For the text-containing cell, return its midpoint in [x, y] coordinate format. 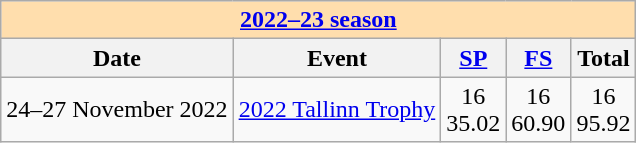
16 35.02 [474, 110]
2022–23 season [318, 20]
Total [604, 58]
SP [474, 58]
2022 Tallinn Trophy [337, 110]
16 95.92 [604, 110]
FS [538, 58]
24–27 November 2022 [117, 110]
Date [117, 58]
16 60.90 [538, 110]
Event [337, 58]
